Output the [x, y] coordinate of the center of the cell containing the given text.  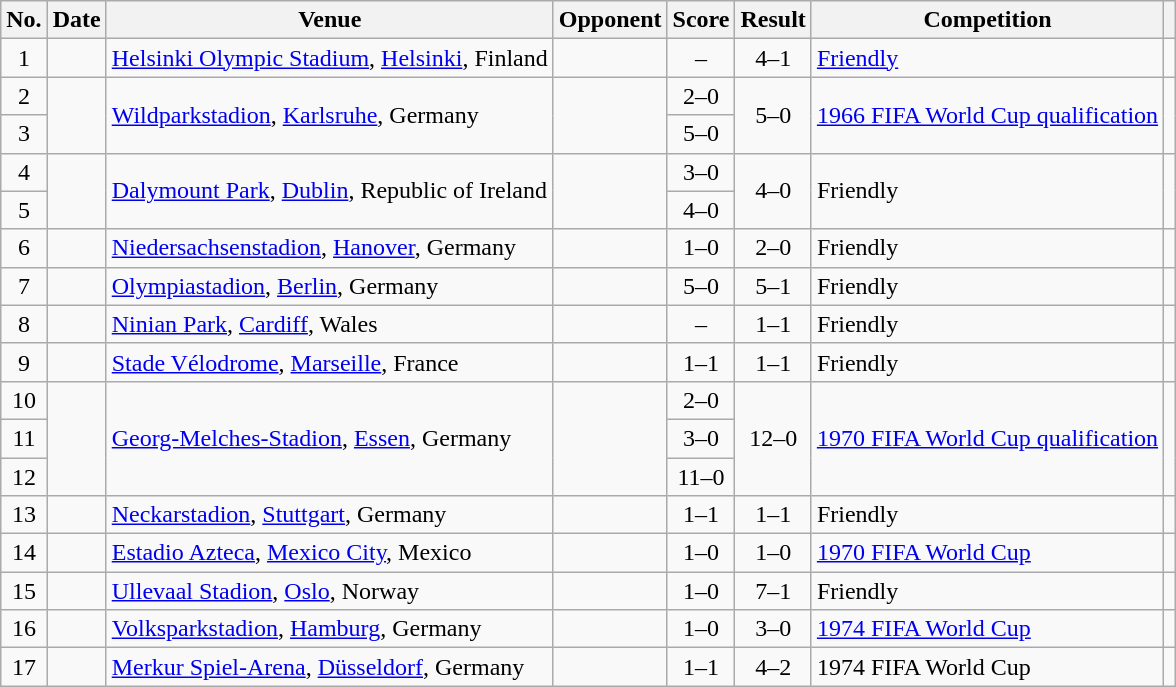
14 [24, 553]
Olympiastadion, Berlin, Germany [330, 286]
12 [24, 477]
3 [24, 134]
6 [24, 248]
4 [24, 172]
Score [701, 20]
11 [24, 438]
Dalymount Park, Dublin, Republic of Ireland [330, 191]
1966 FIFA World Cup qualification [987, 115]
15 [24, 591]
1 [24, 58]
Neckarstadion, Stuttgart, Germany [330, 515]
9 [24, 362]
1970 FIFA World Cup [987, 553]
4–2 [773, 667]
Opponent [610, 20]
Competition [987, 20]
7 [24, 286]
Result [773, 20]
Merkur Spiel-Arena, Düsseldorf, Germany [330, 667]
Wildparkstadion, Karlsruhe, Germany [330, 115]
10 [24, 400]
Volksparkstadion, Hamburg, Germany [330, 629]
No. [24, 20]
13 [24, 515]
11–0 [701, 477]
5–1 [773, 286]
Stade Vélodrome, Marseille, France [330, 362]
Estadio Azteca, Mexico City, Mexico [330, 553]
7–1 [773, 591]
Date [76, 20]
17 [24, 667]
5 [24, 210]
1970 FIFA World Cup qualification [987, 438]
12–0 [773, 438]
Ullevaal Stadion, Oslo, Norway [330, 591]
Ninian Park, Cardiff, Wales [330, 324]
2 [24, 96]
Georg-Melches-Stadion, Essen, Germany [330, 438]
16 [24, 629]
8 [24, 324]
Helsinki Olympic Stadium, Helsinki, Finland [330, 58]
Venue [330, 20]
Niedersachsenstadion, Hanover, Germany [330, 248]
4–1 [773, 58]
